Detect which cell encompasses the target text, then output its [X, Y] center coordinate. 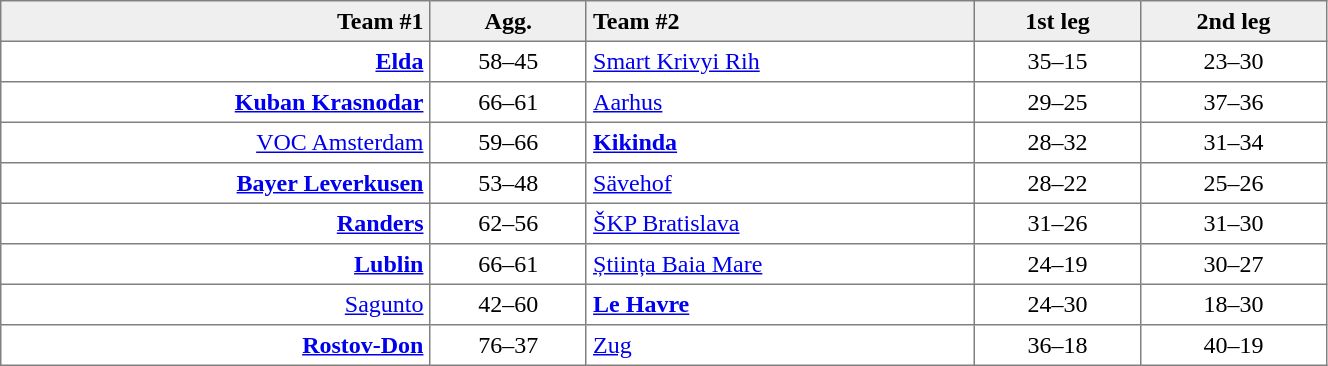
Kikinda [780, 142]
2nd leg [1234, 21]
Lublin [216, 264]
25–26 [1234, 183]
Sagunto [216, 304]
40–19 [1234, 345]
Team #2 [780, 21]
31–30 [1234, 223]
23–30 [1234, 61]
ŠKP Bratislava [780, 223]
Smart Krivyi Rih [780, 61]
59–66 [508, 142]
18–30 [1234, 304]
35–15 [1058, 61]
Elda [216, 61]
58–45 [508, 61]
Rostov-Don [216, 345]
Team #1 [216, 21]
Randers [216, 223]
62–56 [508, 223]
Zug [780, 345]
Kuban Krasnodar [216, 102]
31–34 [1234, 142]
24–19 [1058, 264]
37–36 [1234, 102]
28–22 [1058, 183]
36–18 [1058, 345]
30–27 [1234, 264]
Agg. [508, 21]
VOC Amsterdam [216, 142]
28–32 [1058, 142]
53–48 [508, 183]
Știința Baia Mare [780, 264]
Aarhus [780, 102]
29–25 [1058, 102]
1st leg [1058, 21]
Le Havre [780, 304]
Sävehof [780, 183]
76–37 [508, 345]
42–60 [508, 304]
31–26 [1058, 223]
Bayer Leverkusen [216, 183]
24–30 [1058, 304]
